Provide the (X, Y) coordinate of the cell's center where the given text is located.  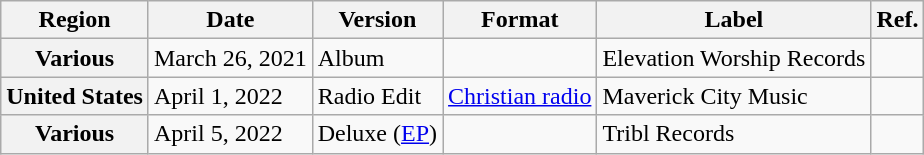
Label (734, 20)
Format (520, 20)
Version (377, 20)
April 5, 2022 (230, 134)
Album (377, 58)
Christian radio (520, 96)
Region (75, 20)
April 1, 2022 (230, 96)
Deluxe (EP) (377, 134)
Ref. (898, 20)
Tribl Records (734, 134)
Elevation Worship Records (734, 58)
United States (75, 96)
Date (230, 20)
March 26, 2021 (230, 58)
Maverick City Music (734, 96)
Radio Edit (377, 96)
